Output the [x, y] coordinate of the center of the cell containing the given text.  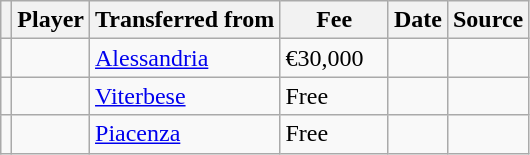
Piacenza [185, 134]
Alessandria [185, 58]
€30,000 [334, 58]
Player [51, 20]
Date [418, 20]
Transferred from [185, 20]
Viterbese [185, 96]
Source [488, 20]
Fee [334, 20]
